Return the [x, y] coordinate for the center point of the cell that contains the specified text.  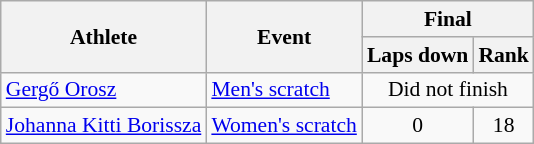
Athlete [104, 36]
Women's scratch [284, 126]
Final [448, 19]
0 [418, 126]
Johanna Kitti Borissza [104, 126]
Did not finish [448, 90]
Laps down [418, 55]
Event [284, 36]
Men's scratch [284, 90]
Rank [504, 55]
Gergő Orosz [104, 90]
18 [504, 126]
